Scan for the cell matching the given text and deliver its (X, Y) coordinate at center. 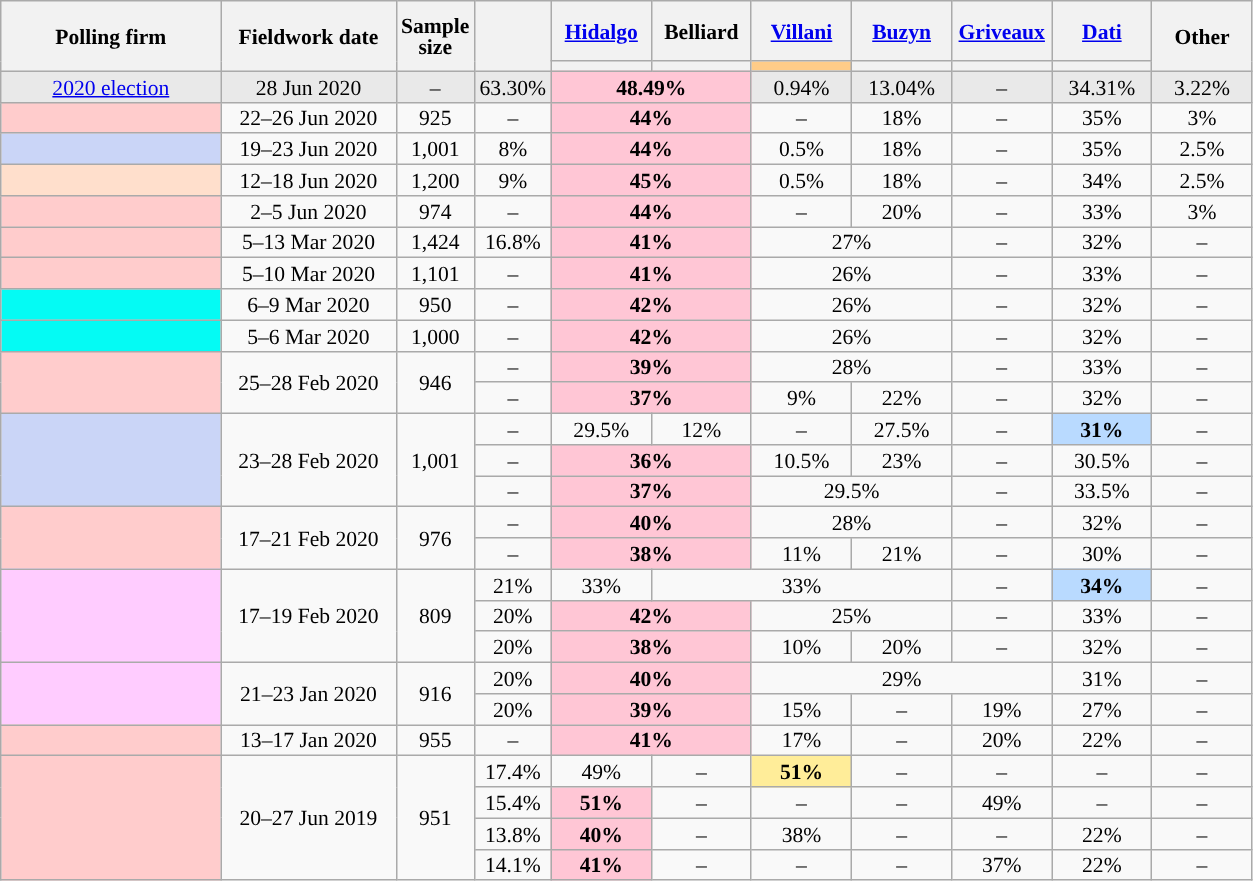
45% (651, 180)
925 (435, 118)
17–21 Feb 2020 (308, 538)
13.04% (902, 86)
19% (1002, 710)
2–5 Jun 2020 (308, 212)
8% (512, 150)
17% (801, 740)
21–23 Jan 2020 (308, 694)
5–10 Mar 2020 (308, 274)
Polling firm (111, 36)
63.30% (512, 86)
0.94% (801, 86)
6–9 Mar 2020 (308, 304)
974 (435, 212)
Samplesize (435, 36)
15% (801, 710)
11% (801, 554)
36% (651, 460)
14.1% (512, 864)
Dati (1102, 31)
951 (435, 818)
25–28 Feb 2020 (308, 382)
950 (435, 304)
29% (901, 678)
1,424 (435, 242)
15.4% (512, 802)
13–17 Jan 2020 (308, 740)
946 (435, 382)
3.22% (1202, 86)
27.5% (902, 430)
17.4% (512, 772)
1,000 (435, 336)
5–6 Mar 2020 (308, 336)
955 (435, 740)
34.31% (1102, 86)
916 (435, 694)
Griveaux (1002, 31)
1,200 (435, 180)
Buzyn (902, 31)
10.5% (801, 460)
10% (801, 648)
30% (1102, 554)
48.49% (651, 86)
1,101 (435, 274)
17–19 Feb 2020 (308, 616)
25% (851, 616)
Other (1202, 36)
19–23 Jun 2020 (308, 150)
Villani (801, 31)
809 (435, 616)
30.5% (1102, 460)
12% (701, 430)
13.8% (512, 834)
22–26 Jun 2020 (308, 118)
23% (902, 460)
28 Jun 2020 (308, 86)
16.8% (512, 242)
Fieldwork date (308, 36)
Belliard (701, 31)
12–18 Jun 2020 (308, 180)
976 (435, 538)
2020 election (111, 86)
20–27 Jun 2019 (308, 818)
5–13 Mar 2020 (308, 242)
33.5% (1102, 492)
23–28 Feb 2020 (308, 460)
Hidalgo (601, 31)
